Provide the (x, y) coordinate of the cell's center where the given text is located.  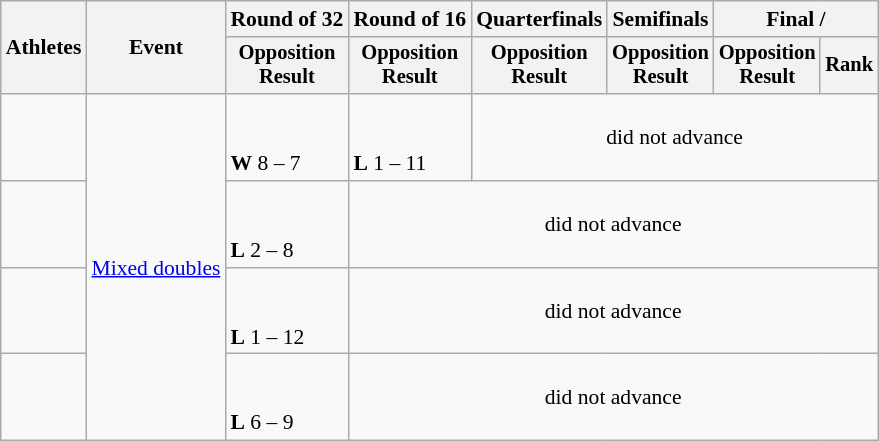
L 1 – 11 (410, 138)
L 1 – 12 (286, 312)
Event (156, 48)
Mixed doubles (156, 267)
Round of 16 (410, 19)
Rank (849, 66)
Semifinals (660, 19)
Athletes (44, 48)
Final / (796, 19)
Round of 32 (286, 19)
Quarterfinals (539, 19)
W 8 – 7 (286, 138)
L 2 – 8 (286, 224)
L 6 – 9 (286, 398)
